Scan for the cell matching the given text and deliver its (X, Y) coordinate at center. 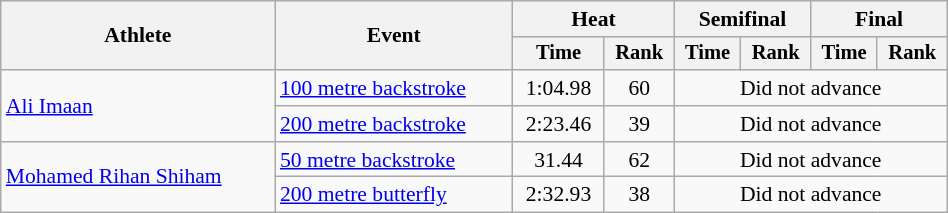
200 metre backstroke (394, 124)
31.44 (559, 160)
Final (880, 19)
1:04.98 (559, 88)
2:23.46 (559, 124)
Mohamed Rihan Shiham (138, 178)
60 (639, 88)
200 metre butterfly (394, 195)
50 metre backstroke (394, 160)
100 metre backstroke (394, 88)
Semifinal (742, 19)
Event (394, 36)
39 (639, 124)
2:32.93 (559, 195)
Athlete (138, 36)
Heat (594, 19)
Ali Imaan (138, 106)
38 (639, 195)
62 (639, 160)
